Search for the cell housing the specified text and yield its (x, y) center coordinate. 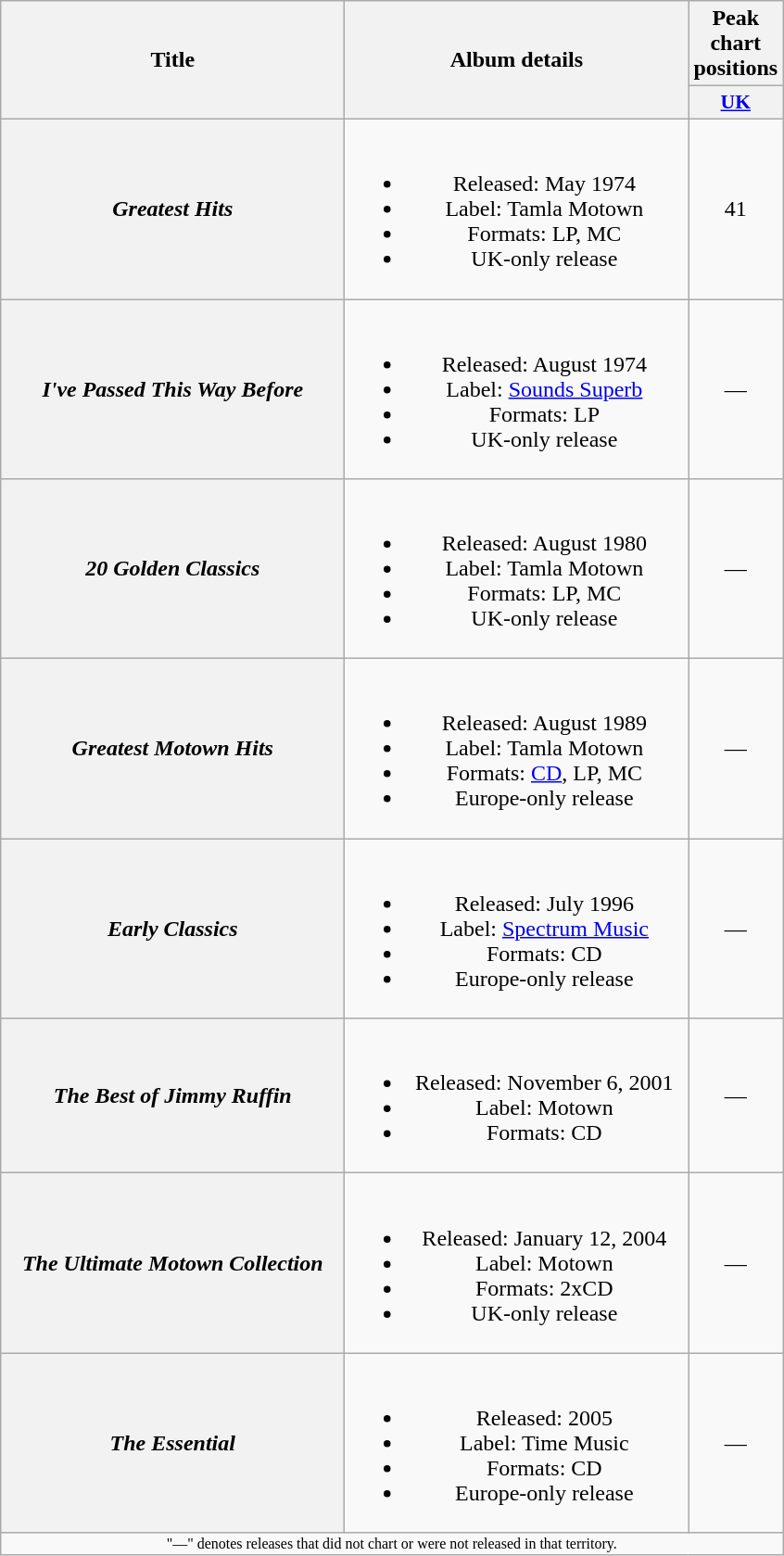
Early Classics (172, 929)
Album details (517, 60)
Released: August 1974Label: Sounds SuperbFormats: LPUK-only release (517, 388)
Greatest Hits (172, 209)
Title (172, 60)
Released: November 6, 2001Label: MotownFormats: CD (517, 1095)
The Best of Jimmy Ruffin (172, 1095)
Released: 2005Label: Time MusicFormats: CDEurope-only release (517, 1443)
The Ultimate Motown Collection (172, 1263)
I've Passed This Way Before (172, 388)
UK (736, 103)
Greatest Motown Hits (172, 749)
Released: May 1974Label: Tamla MotownFormats: LP, MCUK-only release (517, 209)
Released: January 12, 2004Label: MotownFormats: 2xCDUK-only release (517, 1263)
Released: August 1980Label: Tamla MotownFormats: LP, MCUK-only release (517, 569)
Peak chart positions (736, 44)
Released: August 1989Label: Tamla MotownFormats: CD, LP, MCEurope-only release (517, 749)
20 Golden Classics (172, 569)
"—" denotes releases that did not chart or were not released in that territory. (392, 1544)
The Essential (172, 1443)
Released: July 1996Label: Spectrum MusicFormats: CDEurope-only release (517, 929)
41 (736, 209)
